Return the (X, Y) coordinate for the center point of the cell that contains the specified text.  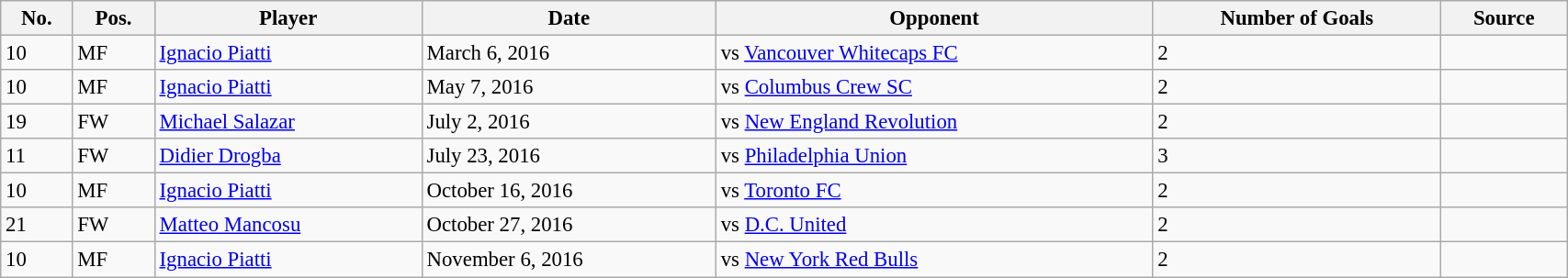
19 (37, 122)
Pos. (114, 18)
11 (37, 156)
vs New York Red Bulls (934, 260)
21 (37, 225)
Source (1505, 18)
July 2, 2016 (569, 122)
vs Vancouver Whitecaps FC (934, 53)
May 7, 2016 (569, 87)
November 6, 2016 (569, 260)
vs Toronto FC (934, 191)
vs Philadelphia Union (934, 156)
vs D.C. United (934, 225)
Matteo Mancosu (288, 225)
October 27, 2016 (569, 225)
No. (37, 18)
Number of Goals (1297, 18)
Player (288, 18)
Michael Salazar (288, 122)
March 6, 2016 (569, 53)
3 (1297, 156)
Opponent (934, 18)
October 16, 2016 (569, 191)
July 23, 2016 (569, 156)
vs Columbus Crew SC (934, 87)
Didier Drogba (288, 156)
Date (569, 18)
vs New England Revolution (934, 122)
